Pinpoint the cell where the given text exists, returning its [x, y] midpoint coordinate. 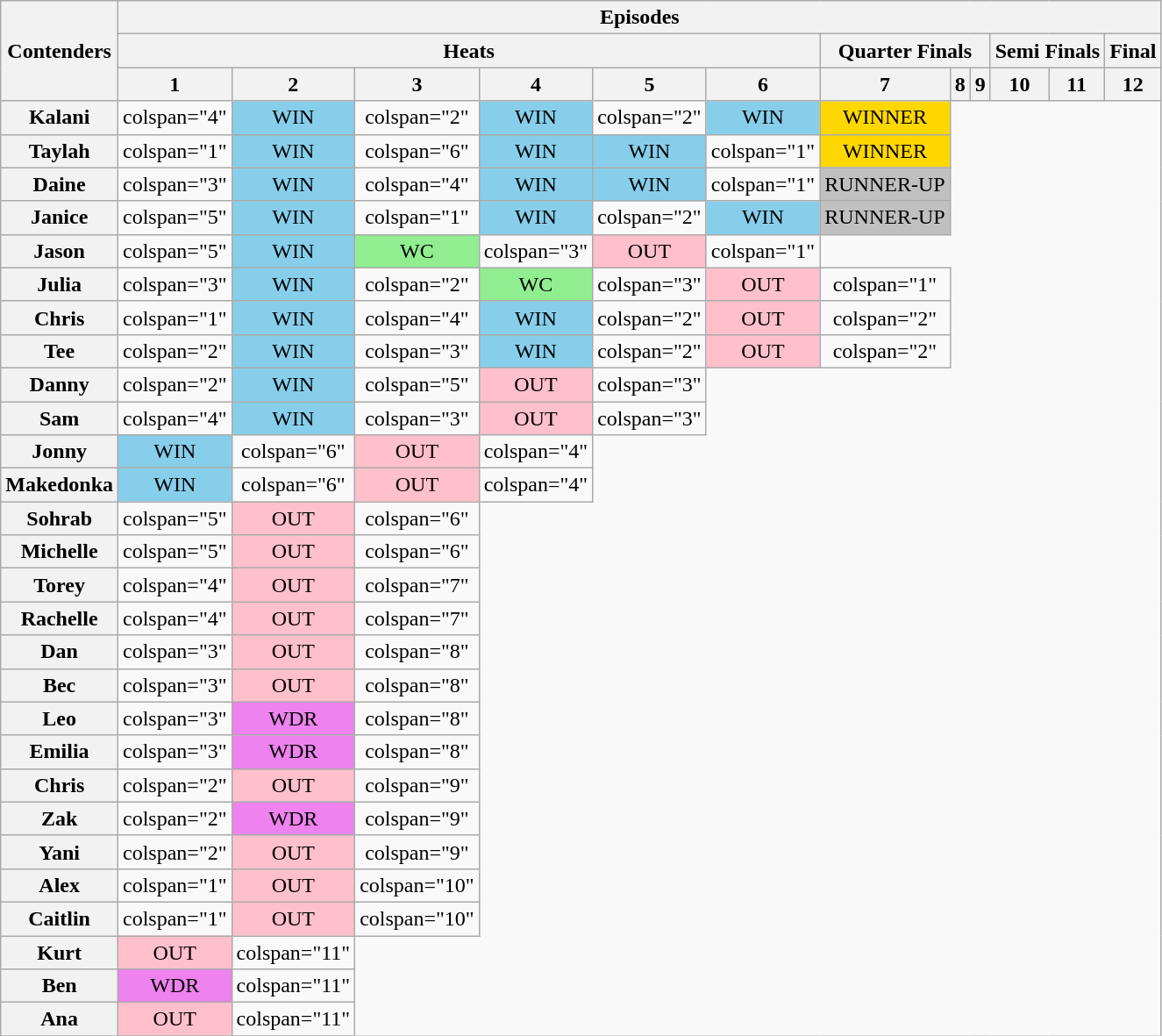
Semi Finals [1047, 51]
Jason [60, 251]
2 [293, 84]
Episodes [640, 18]
Ana [60, 1019]
Julia [60, 284]
7 [885, 84]
Sam [60, 418]
Torey [60, 585]
Caitlin [60, 918]
Ben [60, 986]
Kurt [60, 952]
Michelle [60, 552]
Taylah [60, 151]
Final [1133, 51]
Yani [60, 852]
4 [536, 84]
Leo [60, 718]
8 [959, 84]
6 [763, 84]
1 [175, 84]
10 [1019, 84]
Makedonka [60, 485]
Emilia [60, 752]
Contenders [60, 51]
Daine [60, 184]
Bec [60, 685]
Tee [60, 351]
Dan [60, 652]
12 [1133, 84]
Kalani [60, 118]
Zak [60, 818]
Janice [60, 218]
Quarter Finals [905, 51]
Sohrab [60, 518]
5 [650, 84]
3 [417, 84]
Danny [60, 384]
Alex [60, 885]
Jonny [60, 452]
11 [1077, 84]
9 [980, 84]
Heats [469, 51]
Rachelle [60, 618]
